Search for the cell housing the specified text and yield its (x, y) center coordinate. 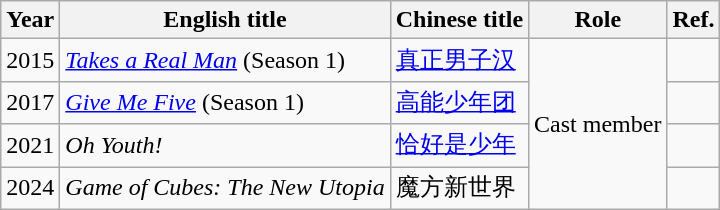
2017 (30, 102)
魔方新世界 (459, 188)
恰好是少年 (459, 146)
Cast member (598, 124)
English title (225, 20)
Game of Cubes: The New Utopia (225, 188)
Year (30, 20)
2021 (30, 146)
Ref. (694, 20)
Takes a Real Man (Season 1) (225, 60)
Give Me Five (Season 1) (225, 102)
Chinese title (459, 20)
真正男子汉 (459, 60)
2024 (30, 188)
Oh Youth! (225, 146)
Role (598, 20)
高能少年团 (459, 102)
2015 (30, 60)
